Return the [x, y] coordinate for the center point of the cell that contains the specified text.  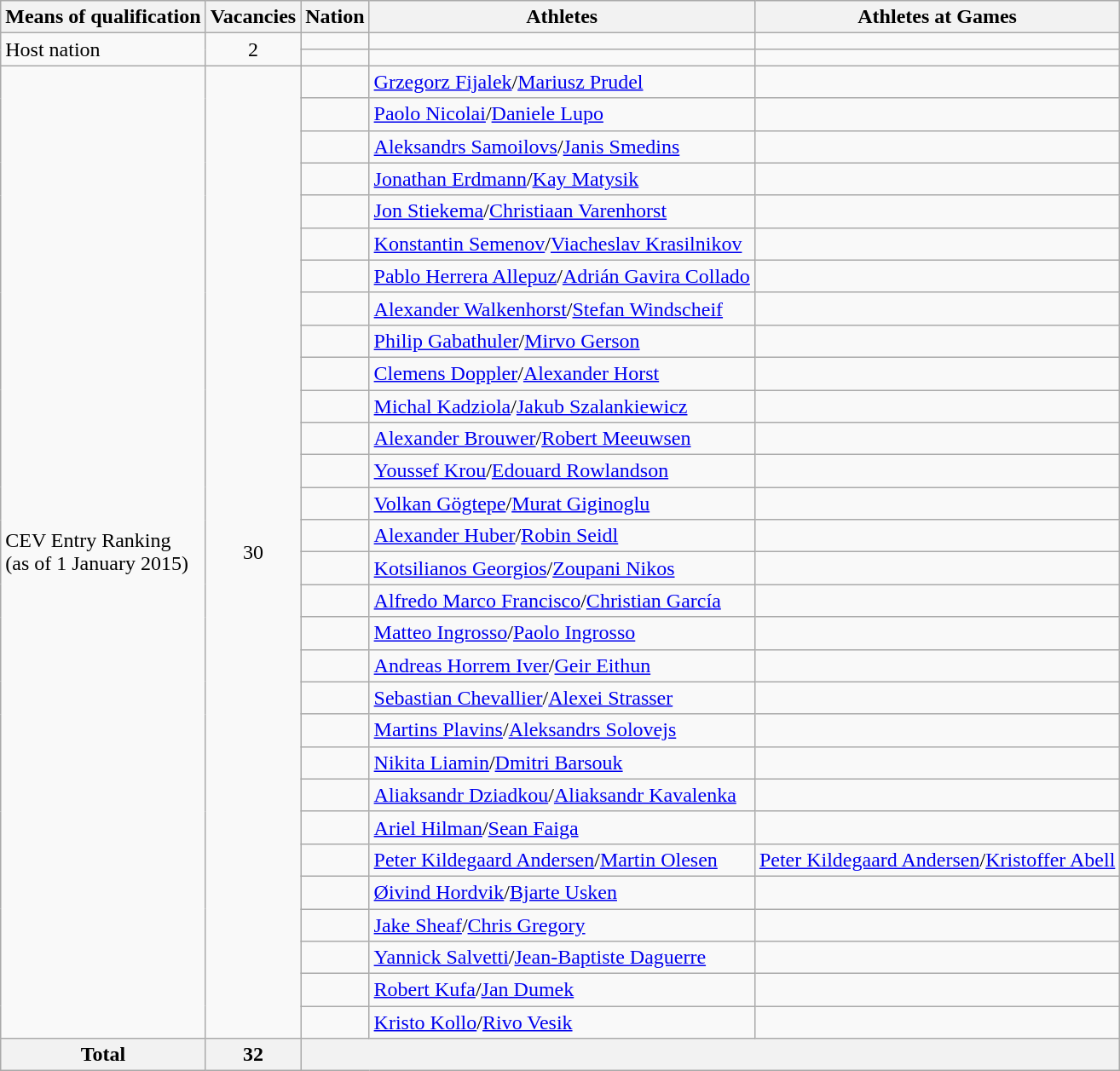
Clemens Doppler/Alexander Horst [562, 373]
Kotsilianos Georgios/Zoupani Nikos [562, 568]
Peter Kildegaard Andersen/Martin Olesen [562, 860]
32 [253, 1055]
Ariel Hilman/Sean Faiga [562, 827]
Philip Gabathuler/Mirvo Gerson [562, 341]
CEV Entry Ranking(as of 1 January 2015) [103, 552]
Alexander Walkenhorst/Stefan Windscheif [562, 308]
Peter Kildegaard Andersen/Kristoffer Abell [938, 860]
Øivind Hordvik/Bjarte Usken [562, 892]
Vacancies [253, 17]
30 [253, 552]
Youssef Krou/Edouard Rowlandson [562, 471]
Alfredo Marco Francisco/Christian García [562, 601]
Jake Sheaf/Chris Gregory [562, 924]
Athletes at Games [938, 17]
Total [103, 1055]
Grzegorz Fijalek/Mariusz Prudel [562, 82]
Andreas Horrem Iver/Geir Eithun [562, 665]
Paolo Nicolai/Daniele Lupo [562, 114]
Means of qualification [103, 17]
Robert Kufa/Jan Dumek [562, 990]
Aleksandrs Samoilovs/Janis Smedins [562, 147]
Yannick Salvetti/Jean-Baptiste Daguerre [562, 958]
Martins Plavins/Aleksandrs Solovejs [562, 730]
Alexander Huber/Robin Seidl [562, 536]
2 [253, 49]
Jonathan Erdmann/Kay Matysik [562, 179]
Athletes [562, 17]
Michal Kadziola/Jakub Szalankiewicz [562, 406]
Volkan Gögtepe/Murat Giginoglu [562, 504]
Kristo Kollo/Rivo Vesik [562, 1022]
Matteo Ingrosso/Paolo Ingrosso [562, 633]
Host nation [103, 49]
Konstantin Semenov/Viacheslav Krasilnikov [562, 244]
Jon Stiekema/Christiaan Varenhorst [562, 211]
Alexander Brouwer/Robert Meeuwsen [562, 439]
Sebastian Chevallier/Alexei Strasser [562, 698]
Pablo Herrera Allepuz/Adrián Gavira Collado [562, 276]
Nikita Liamin/Dmitri Barsouk [562, 763]
Aliaksandr Dziadkou/Aliaksandr Kavalenka [562, 795]
Nation [335, 17]
